From the cell containing the given text, extract its center point as (x, y) coordinate. 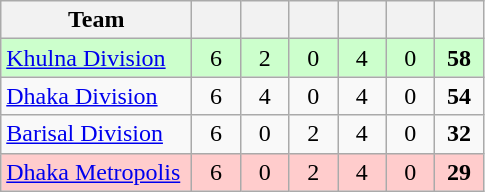
Dhaka Division (96, 96)
58 (460, 58)
54 (460, 96)
Barisal Division (96, 134)
Khulna Division (96, 58)
Team (96, 20)
29 (460, 172)
32 (460, 134)
Dhaka Metropolis (96, 172)
